Detect which cell encompasses the target text, then output its [x, y] center coordinate. 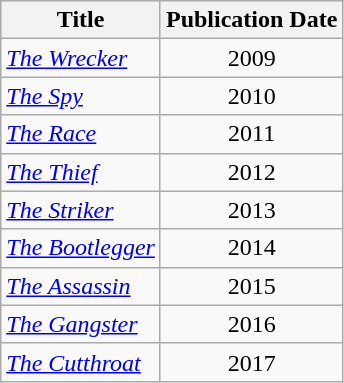
Publication Date [251, 20]
The Gangster [81, 324]
The Race [81, 134]
The Wrecker [81, 58]
2015 [251, 286]
The Striker [81, 210]
2013 [251, 210]
2009 [251, 58]
2014 [251, 248]
2012 [251, 172]
2010 [251, 96]
2017 [251, 362]
The Bootlegger [81, 248]
The Thief [81, 172]
The Cutthroat [81, 362]
2016 [251, 324]
2011 [251, 134]
The Spy [81, 96]
The Assassin [81, 286]
Title [81, 20]
